Output the (x, y) coordinate of the center of the cell containing the given text.  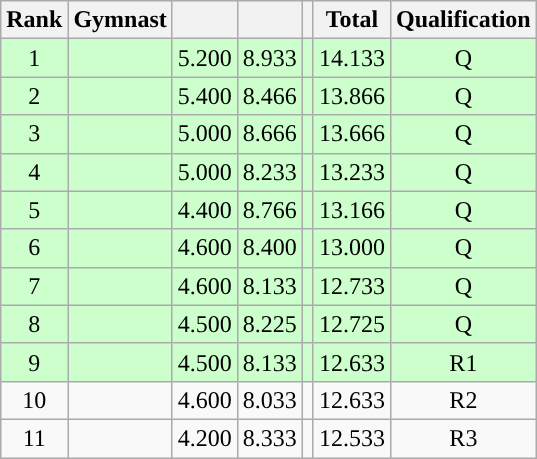
5 (34, 210)
8.666 (270, 134)
R1 (464, 362)
13.866 (352, 96)
6 (34, 248)
8 (34, 324)
4.200 (204, 438)
13.000 (352, 248)
4.400 (204, 210)
5.200 (204, 58)
13.233 (352, 172)
8.466 (270, 96)
5.400 (204, 96)
8.333 (270, 438)
R3 (464, 438)
12.733 (352, 286)
8.400 (270, 248)
10 (34, 400)
11 (34, 438)
8.933 (270, 58)
3 (34, 134)
Rank (34, 20)
9 (34, 362)
Qualification (464, 20)
13.166 (352, 210)
14.133 (352, 58)
12.725 (352, 324)
Total (352, 20)
8.766 (270, 210)
13.666 (352, 134)
4 (34, 172)
1 (34, 58)
Gymnast (120, 20)
12.533 (352, 438)
8.225 (270, 324)
R2 (464, 400)
8.033 (270, 400)
7 (34, 286)
2 (34, 96)
8.233 (270, 172)
